Locate the cell with the specified text and output its [x, y] center coordinate. 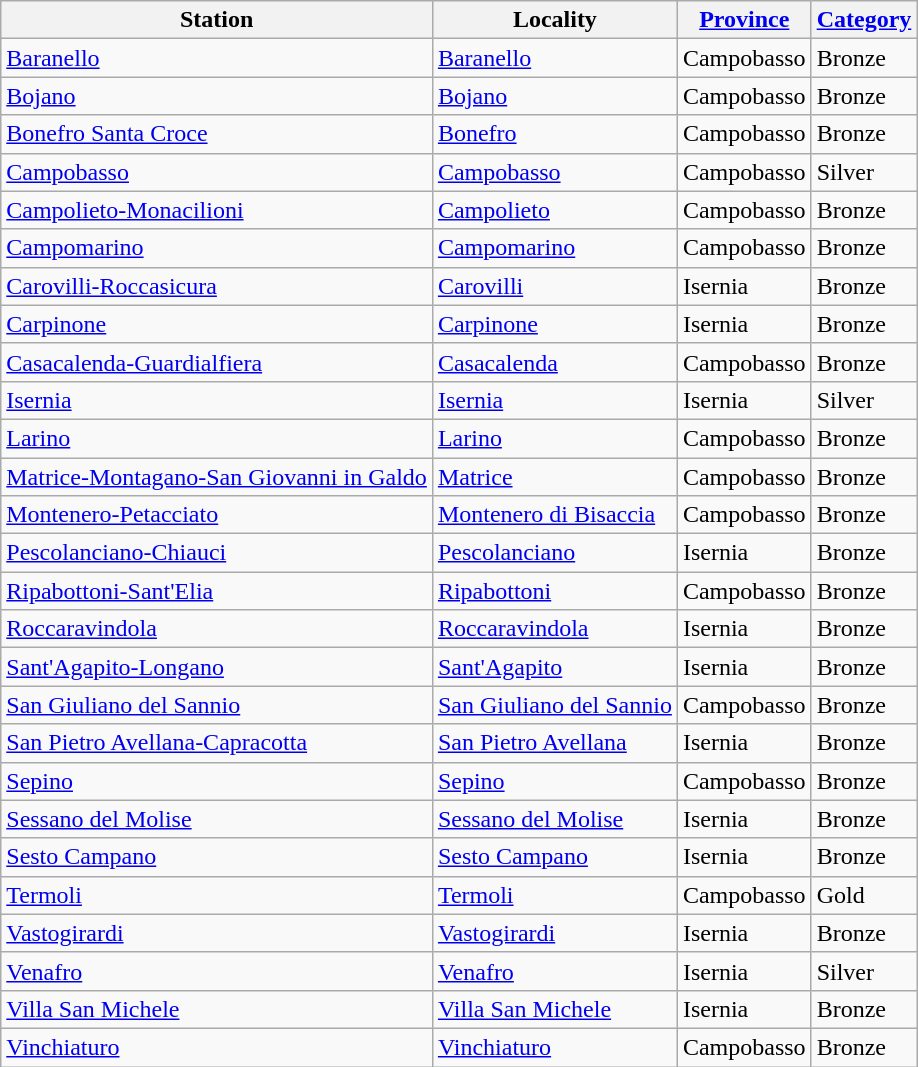
Carovilli-Roccasicura [217, 286]
Category [864, 20]
Casacalenda-Guardialfiera [217, 362]
Bonefro [554, 134]
Gold [864, 895]
Matrice [554, 477]
Carovilli [554, 286]
Casacalenda [554, 362]
Matrice-Montagano-San Giovanni in Galdo [217, 477]
Province [744, 20]
Pescolanciano [554, 553]
Sant'Agapito [554, 667]
Ripabottoni [554, 591]
Pescolanciano-Chiauci [217, 553]
Station [217, 20]
Ripabottoni-Sant'Elia [217, 591]
Sant'Agapito-Longano [217, 667]
Bonefro Santa Croce [217, 134]
Montenero di Bisaccia [554, 515]
San Pietro Avellana [554, 743]
Campolieto [554, 210]
Locality [554, 20]
Campolieto-Monacilioni [217, 210]
San Pietro Avellana-Capracotta [217, 743]
Montenero-Petacciato [217, 515]
